Return the (X, Y) coordinate for the center point of the cell that contains the specified text.  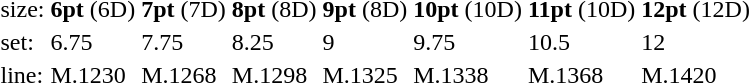
6.75 (93, 42)
10.5 (581, 42)
8.25 (274, 42)
7.75 (184, 42)
9.75 (468, 42)
9 (365, 42)
